Output the [x, y] coordinate of the center of the cell containing the given text.  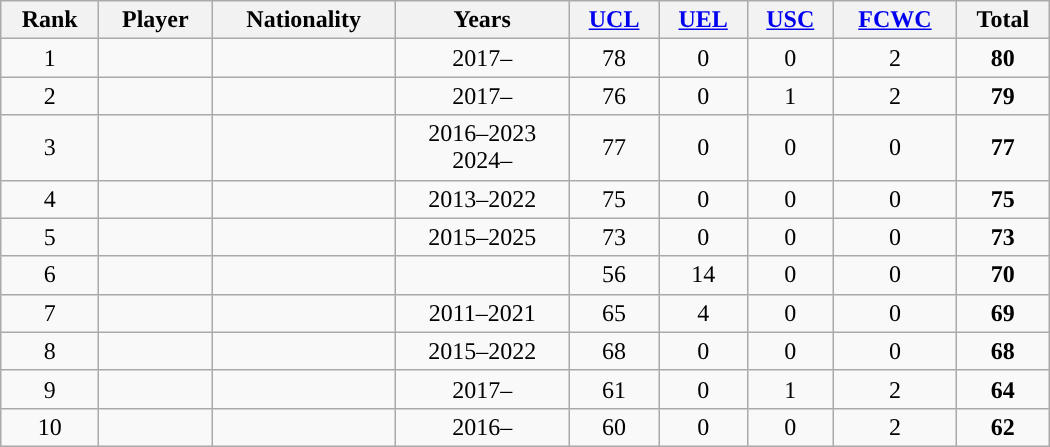
61 [614, 389]
78 [614, 58]
70 [1002, 275]
Total [1002, 20]
2011–2021 [482, 313]
6 [50, 275]
8 [50, 351]
60 [614, 427]
Rank [50, 20]
UCL [614, 20]
65 [614, 313]
2016–20232024– [482, 148]
Player [156, 20]
Nationality [304, 20]
2013–2022 [482, 199]
2016– [482, 427]
7 [50, 313]
64 [1002, 389]
14 [703, 275]
9 [50, 389]
80 [1002, 58]
69 [1002, 313]
79 [1002, 96]
2015–2022 [482, 351]
3 [50, 148]
5 [50, 237]
UEL [703, 20]
62 [1002, 427]
76 [614, 96]
FCWC [894, 20]
USC [790, 20]
Years [482, 20]
10 [50, 427]
2015–2025 [482, 237]
56 [614, 275]
